Search for the cell housing the specified text and yield its (X, Y) center coordinate. 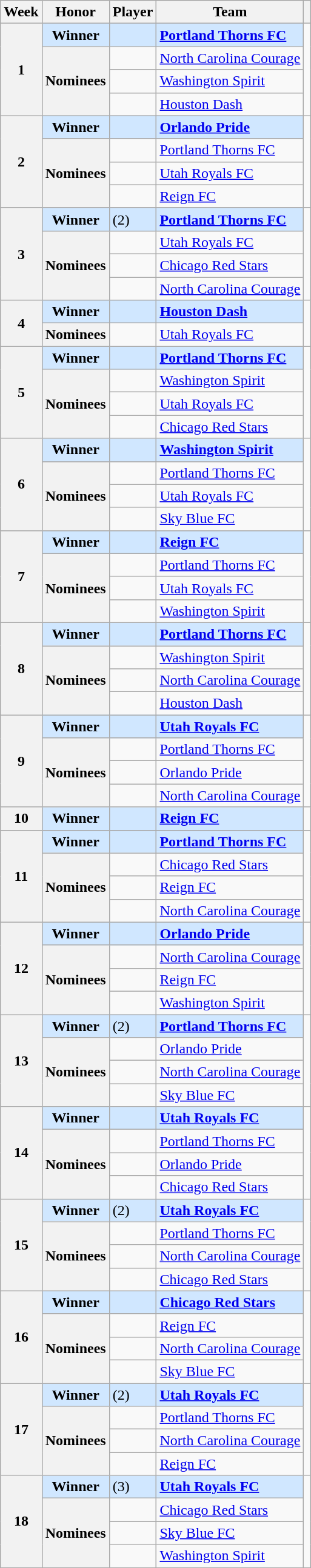
12 (21, 968)
2 (21, 162)
8 (21, 668)
1 (21, 70)
Player (133, 12)
3 (21, 254)
13 (21, 1061)
17 (21, 1429)
10 (21, 819)
9 (21, 761)
11 (21, 876)
Honor (75, 12)
18 (21, 1521)
7 (21, 576)
4 (21, 323)
(3) (133, 1487)
Week (21, 12)
5 (21, 392)
6 (21, 484)
15 (21, 1245)
14 (21, 1153)
Team (230, 12)
16 (21, 1337)
